From the cell containing the given text, extract its center point as [x, y] coordinate. 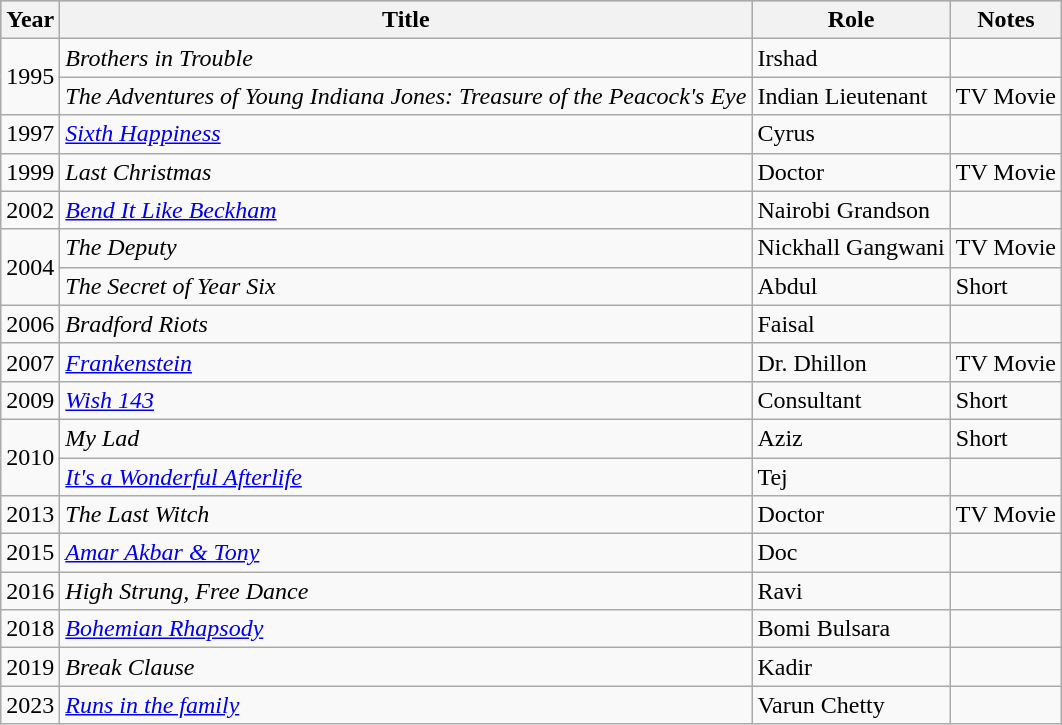
Notes [1006, 20]
2002 [30, 210]
It's a Wonderful Afterlife [406, 477]
2013 [30, 515]
Frankenstein [406, 362]
Bradford Riots [406, 324]
2019 [30, 667]
Doc [851, 553]
Indian Lieutenant [851, 96]
Year [30, 20]
Bomi Bulsara [851, 629]
The Secret of Year Six [406, 286]
2015 [30, 553]
2006 [30, 324]
Role [851, 20]
1995 [30, 77]
2018 [30, 629]
Wish 143 [406, 400]
1997 [30, 134]
2016 [30, 591]
Amar Akbar & Tony [406, 553]
Ravi [851, 591]
Aziz [851, 438]
High Strung, Free Dance [406, 591]
Consultant [851, 400]
Cyrus [851, 134]
Runs in the family [406, 705]
1999 [30, 172]
Title [406, 20]
The Adventures of Young Indiana Jones: Treasure of the Peacock's Eye [406, 96]
Sixth Happiness [406, 134]
Kadir [851, 667]
Brothers in Trouble [406, 58]
Tej [851, 477]
Varun Chetty [851, 705]
The Deputy [406, 248]
Nairobi Grandson [851, 210]
2009 [30, 400]
Irshad [851, 58]
2010 [30, 457]
2023 [30, 705]
Abdul [851, 286]
Nickhall Gangwani [851, 248]
Bend It Like Beckham [406, 210]
Dr. Dhillon [851, 362]
2007 [30, 362]
The Last Witch [406, 515]
Last Christmas [406, 172]
Faisal [851, 324]
Bohemian Rhapsody [406, 629]
2004 [30, 267]
My Lad [406, 438]
Break Clause [406, 667]
